Determine the [x, y] coordinate at the center of the cell enclosing the given text.  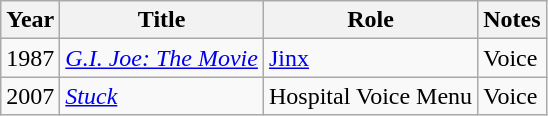
Title [162, 20]
Hospital Voice Menu [370, 96]
Role [370, 20]
G.I. Joe: The Movie [162, 58]
1987 [30, 58]
Notes [512, 20]
2007 [30, 96]
Year [30, 20]
Jinx [370, 58]
Stuck [162, 96]
